From the cell containing the given text, extract its center point as (x, y) coordinate. 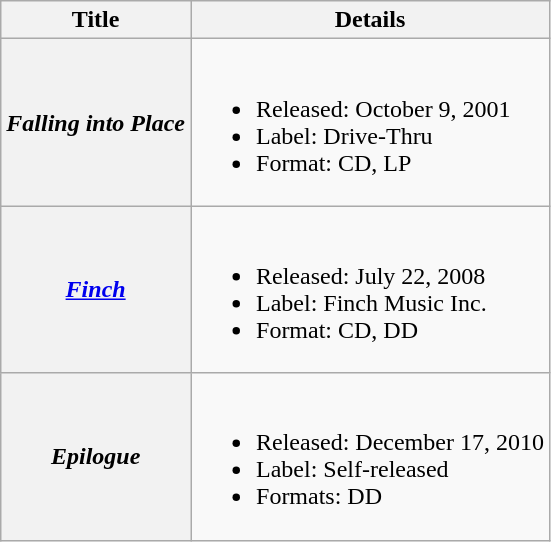
Details (370, 20)
Title (96, 20)
Released: July 22, 2008Label: Finch Music Inc.Format: CD, DD (370, 290)
Released: December 17, 2010Label: Self-releasedFormats: DD (370, 456)
Finch (96, 290)
Epilogue (96, 456)
Falling into Place (96, 122)
Released: October 9, 2001Label: Drive-ThruFormat: CD, LP (370, 122)
